Locate the cell with the specified text and output its (X, Y) center coordinate. 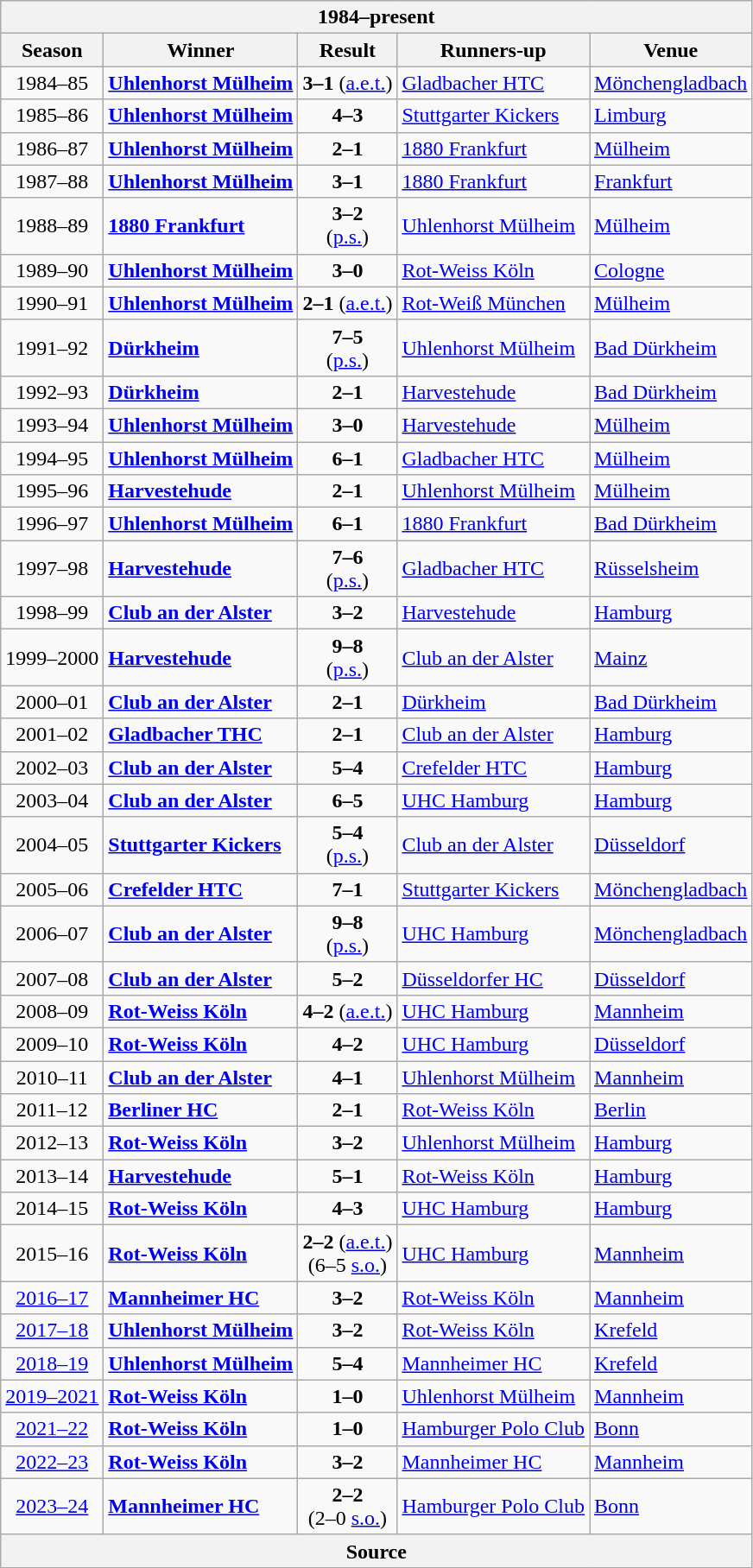
2006–07 (52, 934)
2010–11 (52, 1077)
Limburg (671, 116)
2013–14 (52, 1176)
3–1 (347, 181)
2016–17 (52, 1298)
1995–96 (52, 491)
Venue (671, 50)
1984–present (376, 17)
2012–13 (52, 1143)
5–1 (347, 1176)
1989–90 (52, 270)
1986–87 (52, 149)
2022–23 (52, 1462)
2019–2021 (52, 1396)
2014–15 (52, 1209)
7–6(p.s.) (347, 568)
2002–03 (52, 768)
Cologne (671, 270)
1985–86 (52, 116)
Winner (200, 50)
Frankfurt (671, 181)
7–1 (347, 889)
Runners-up (494, 50)
2004–05 (52, 844)
2008–09 (52, 1011)
1997–98 (52, 568)
Rot-Weiß München (494, 303)
2023–24 (52, 1506)
4–1 (347, 1077)
1984–85 (52, 83)
6–5 (347, 800)
5–2 (347, 978)
2018–19 (52, 1363)
2021–22 (52, 1429)
3–2(p.s.) (347, 226)
2003–04 (52, 800)
1988–89 (52, 226)
Berliner HC (200, 1110)
2001–02 (52, 735)
4–2 (a.e.t.) (347, 1011)
1998–99 (52, 613)
4–2 (347, 1044)
2015–16 (52, 1254)
2007–08 (52, 978)
1996–97 (52, 524)
2–2 (a.e.t.)(6–5 s.o.) (347, 1254)
Rüsselsheim (671, 568)
1994–95 (52, 458)
1999–2000 (52, 658)
2005–06 (52, 889)
2017–18 (52, 1331)
3–1 (a.e.t.) (347, 83)
1991–92 (52, 347)
Düsseldorfer HC (494, 978)
2000–01 (52, 702)
1987–88 (52, 181)
Gladbacher THC (200, 735)
2009–10 (52, 1044)
2–1 (a.e.t.) (347, 303)
Mainz (671, 658)
1993–94 (52, 425)
1990–91 (52, 303)
Berlin (671, 1110)
2–2(2–0 s.o.) (347, 1506)
1992–93 (52, 392)
2011–12 (52, 1110)
Source (376, 1551)
5–4(p.s.) (347, 844)
Result (347, 50)
Season (52, 50)
7–5(p.s.) (347, 347)
